Extract the [X, Y] coordinate from the center of the cell holding the provided text.  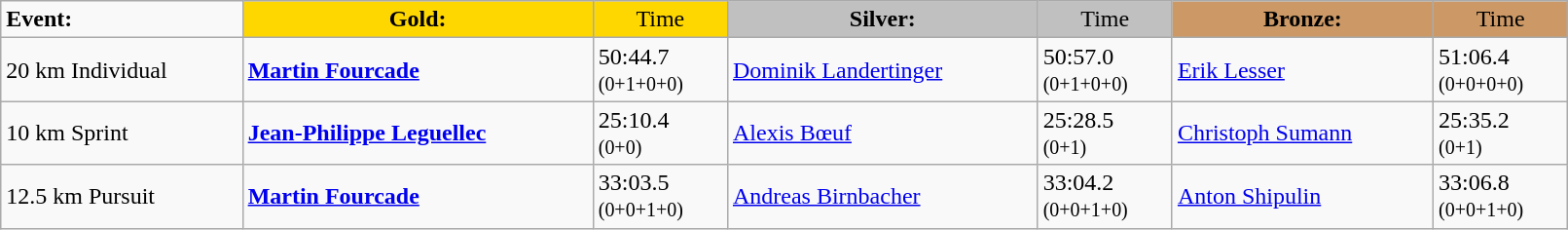
50:44.7(0+1+0+0) [660, 70]
Dominik Landertinger [882, 70]
33:03.5(0+0+1+0) [660, 197]
51:06.4(0+0+0+0) [1500, 70]
Anton Shipulin [1302, 197]
25:28.5(0+1) [1105, 133]
Erik Lesser [1302, 70]
33:04.2(0+0+1+0) [1105, 197]
12.5 km Pursuit [122, 197]
50:57.0(0+1+0+0) [1105, 70]
Bronze: [1302, 19]
Jean-Philippe Leguellec [418, 133]
25:35.2(0+1) [1500, 133]
Gold: [418, 19]
Andreas Birnbacher [882, 197]
Silver: [882, 19]
Alexis Bœuf [882, 133]
33:06.8(0+0+1+0) [1500, 197]
20 km Individual [122, 70]
Event: [122, 19]
25:10.4(0+0) [660, 133]
10 km Sprint [122, 133]
Christoph Sumann [1302, 133]
